Extract the [x, y] coordinate from the center of the cell holding the provided text.  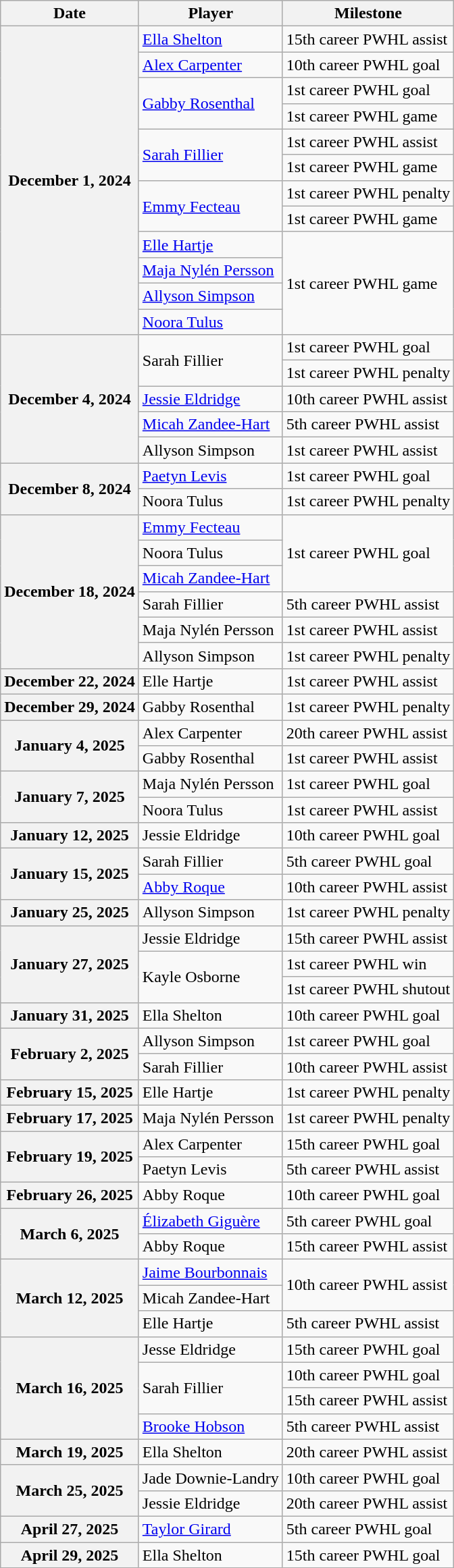
April 27, 2025 [70, 1529]
Kayle Osborne [211, 977]
February 15, 2025 [70, 1092]
1st career PWHL win [368, 964]
January 27, 2025 [70, 964]
Jade Downie-Landry [211, 1478]
January 15, 2025 [70, 874]
Jesse Eldridge [211, 1349]
February 17, 2025 [70, 1118]
March 6, 2025 [70, 1234]
Taylor Girard [211, 1529]
December 22, 2024 [70, 681]
March 25, 2025 [70, 1490]
January 25, 2025 [70, 913]
February 26, 2025 [70, 1195]
Brooke Hobson [211, 1426]
December 1, 2024 [70, 181]
January 4, 2025 [70, 745]
January 7, 2025 [70, 797]
Player [211, 13]
Jaime Bourbonnais [211, 1272]
1st career PWHL shutout [368, 990]
December 4, 2024 [70, 399]
Milestone [368, 13]
April 29, 2025 [70, 1555]
December 29, 2024 [70, 707]
March 16, 2025 [70, 1388]
Élizabeth Giguère [211, 1221]
December 18, 2024 [70, 591]
January 31, 2025 [70, 1015]
March 12, 2025 [70, 1298]
December 8, 2024 [70, 489]
March 19, 2025 [70, 1452]
January 12, 2025 [70, 836]
February 19, 2025 [70, 1157]
Date [70, 13]
February 2, 2025 [70, 1054]
